Pinpoint the cell where the given text exists, returning its [X, Y] midpoint coordinate. 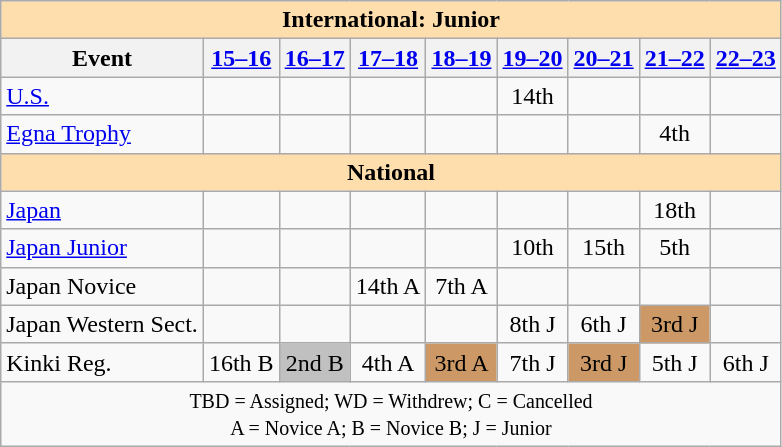
Egna Trophy [102, 134]
5th [674, 248]
22–23 [746, 58]
TBD = Assigned; WD = Withdrew; C = Cancelled A = Novice A; B = Novice B; J = Junior [392, 414]
Event [102, 58]
8th J [532, 324]
5th J [674, 362]
21–22 [674, 58]
3rd A [462, 362]
4th [674, 134]
14th A [388, 286]
Japan Western Sect. [102, 324]
4th A [388, 362]
U.S. [102, 96]
15th [604, 248]
19–20 [532, 58]
7th J [532, 362]
17–18 [388, 58]
7th A [462, 286]
15–16 [241, 58]
Japan Novice [102, 286]
16th B [241, 362]
18–19 [462, 58]
14th [532, 96]
Kinki Reg. [102, 362]
Japan Junior [102, 248]
International: Junior [392, 20]
16–17 [314, 58]
2nd B [314, 362]
National [392, 172]
Japan [102, 210]
20–21 [604, 58]
18th [674, 210]
10th [532, 248]
